Detect which cell encompasses the target text, then output its [x, y] center coordinate. 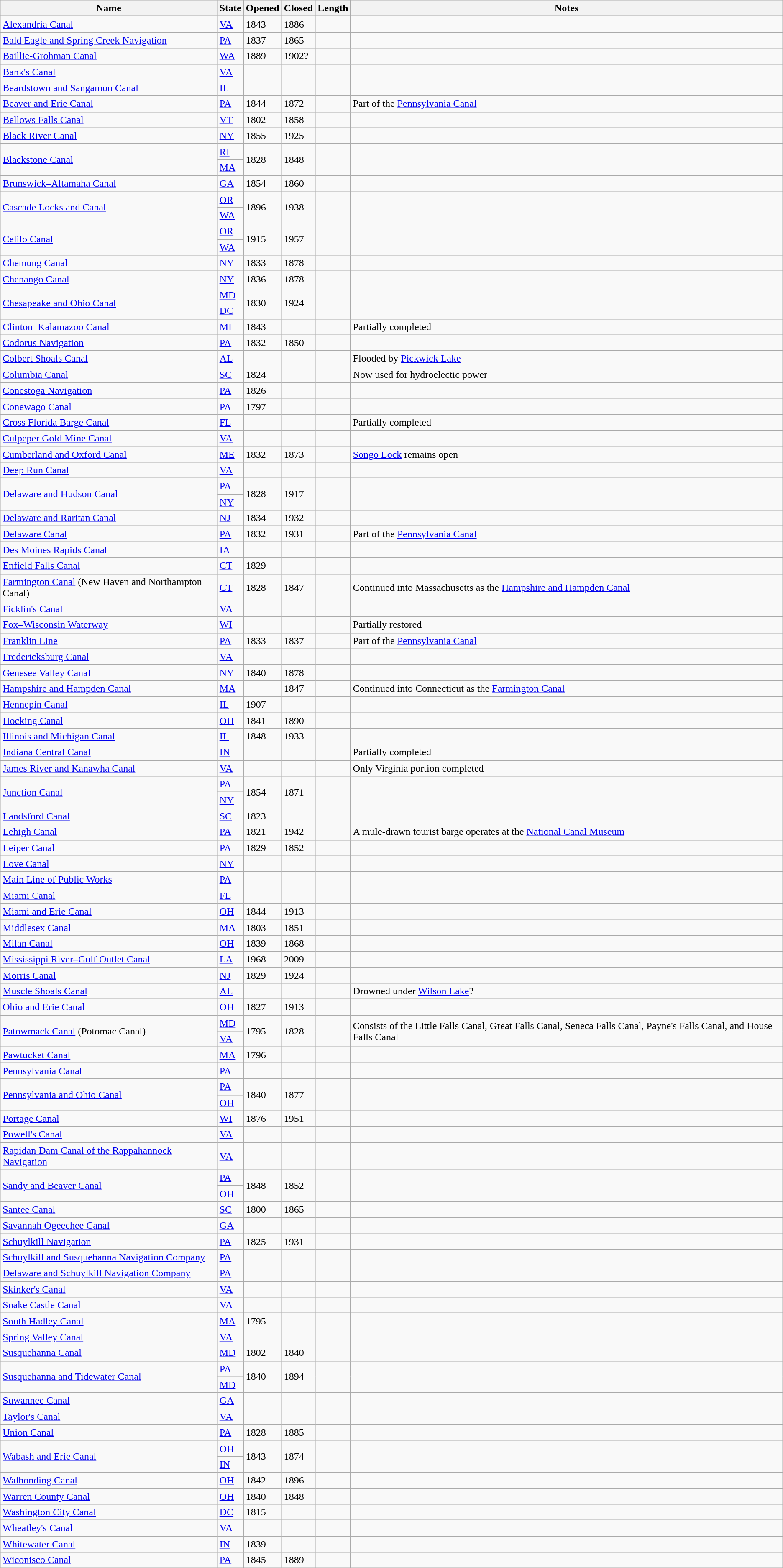
Delaware and Schuylkill Navigation Company [109, 1273]
Brunswick–Altamaha Canal [109, 183]
Fox–Wisconsin Waterway [109, 625]
1841 [263, 720]
Name [109, 8]
Warren County Canal [109, 1496]
Powell's Canal [109, 1134]
Milan Canal [109, 943]
1917 [298, 494]
Pawtucket Canal [109, 1055]
Leiper Canal [109, 848]
James River and Kanawha Canal [109, 768]
1885 [298, 1432]
Columbia Canal [109, 375]
Wabash and Erie Canal [109, 1456]
Black River Canal [109, 136]
1890 [298, 720]
RI [230, 151]
Cumberland and Oxford Canal [109, 454]
Deep Run Canal [109, 470]
Hampshire and Hampden Canal [109, 688]
Ohio and Erie Canal [109, 1007]
Hennepin Canal [109, 704]
1826 [263, 390]
1886 [298, 24]
Ficklin's Canal [109, 609]
Susquehanna and Tidewater Canal [109, 1377]
Length [333, 8]
Genesee Valley Canal [109, 672]
Codorus Navigation [109, 343]
Opened [263, 8]
1957 [298, 239]
Drowned under Wilson Lake? [566, 991]
1845 [263, 1560]
Whitewater Canal [109, 1544]
1800 [263, 1209]
Partially restored [566, 625]
1876 [263, 1119]
MI [230, 327]
LA [230, 959]
1855 [263, 136]
1850 [298, 343]
South Hadley Canal [109, 1321]
Delaware and Hudson Canal [109, 494]
1938 [298, 208]
Chemung Canal [109, 263]
Farmington Canal (New Haven and Northampton Canal) [109, 588]
Flooded by Pickwick Lake [566, 359]
Morris Canal [109, 975]
2009 [298, 959]
1851 [298, 927]
1834 [263, 518]
1933 [298, 737]
Rapidan Dam Canal of the Rappahannock Navigation [109, 1156]
ME [230, 454]
1821 [263, 832]
Delaware and Raritan Canal [109, 518]
1877 [298, 1095]
Miami and Erie Canal [109, 911]
1836 [263, 279]
Snake Castle Canal [109, 1305]
Spring Valley Canal [109, 1337]
Landsford Canal [109, 816]
1873 [298, 454]
Songo Lock remains open [566, 454]
Bald Eagle and Spring Creek Navigation [109, 40]
Schuylkill and Susquehanna Navigation Company [109, 1257]
VT [230, 120]
1823 [263, 816]
Conewago Canal [109, 406]
Walhonding Canal [109, 1480]
Miami Canal [109, 896]
Susquehanna Canal [109, 1353]
1871 [298, 792]
Union Canal [109, 1432]
1902? [298, 56]
Celilo Canal [109, 239]
Patowmack Canal (Potomac Canal) [109, 1031]
Notes [566, 8]
1925 [298, 136]
1803 [263, 927]
Schuylkill Navigation [109, 1242]
1932 [298, 518]
Continued into Massachusetts as the Hampshire and Hampden Canal [566, 588]
Indiana Central Canal [109, 752]
Lehigh Canal [109, 832]
Suwannee Canal [109, 1401]
Washington City Canal [109, 1512]
Wiconisco Canal [109, 1560]
Beaver and Erie Canal [109, 104]
Alexandria Canal [109, 24]
Pennsylvania Canal [109, 1071]
Closed [298, 8]
Cascade Locks and Canal [109, 208]
1825 [263, 1242]
Savannah Ogeechee Canal [109, 1225]
Bank's Canal [109, 72]
Illinois and Michigan Canal [109, 737]
1874 [298, 1456]
Middlesex Canal [109, 927]
Junction Canal [109, 792]
1942 [298, 832]
1915 [263, 239]
Santee Canal [109, 1209]
Blackstone Canal [109, 159]
Skinker's Canal [109, 1289]
Now used for hydroelectic power [566, 375]
1796 [263, 1055]
IA [230, 550]
Beardstown and Sangamon Canal [109, 88]
1872 [298, 104]
A mule-drawn tourist barge operates at the National Canal Museum [566, 832]
1951 [298, 1119]
1907 [263, 704]
1860 [298, 183]
Conestoga Navigation [109, 390]
1842 [263, 1480]
Wheatley's Canal [109, 1528]
Main Line of Public Works [109, 880]
1968 [263, 959]
1894 [298, 1377]
State [230, 8]
Love Canal [109, 864]
1797 [263, 406]
Muscle Shoals Canal [109, 991]
Baillie-Grohman Canal [109, 56]
Culpeper Gold Mine Canal [109, 438]
Chenango Canal [109, 279]
Franklin Line [109, 641]
Bellows Falls Canal [109, 120]
Hocking Canal [109, 720]
Pennsylvania and Ohio Canal [109, 1095]
1868 [298, 943]
Fredericksburg Canal [109, 657]
1830 [263, 303]
1824 [263, 375]
Des Moines Rapids Canal [109, 550]
Sandy and Beaver Canal [109, 1186]
Delaware Canal [109, 534]
Enfield Falls Canal [109, 566]
Cross Florida Barge Canal [109, 422]
1858 [298, 120]
1815 [263, 1512]
Clinton–Kalamazoo Canal [109, 327]
Mississippi River–Gulf Outlet Canal [109, 959]
Portage Canal [109, 1119]
Taylor's Canal [109, 1417]
1827 [263, 1007]
Only Virginia portion completed [566, 768]
Continued into Connecticut as the Farmington Canal [566, 688]
Colbert Shoals Canal [109, 359]
Chesapeake and Ohio Canal [109, 303]
Consists of the Little Falls Canal, Great Falls Canal, Seneca Falls Canal, Payne's Falls Canal, and House Falls Canal [566, 1031]
